Scan for the cell matching the given text and deliver its [X, Y] coordinate at center. 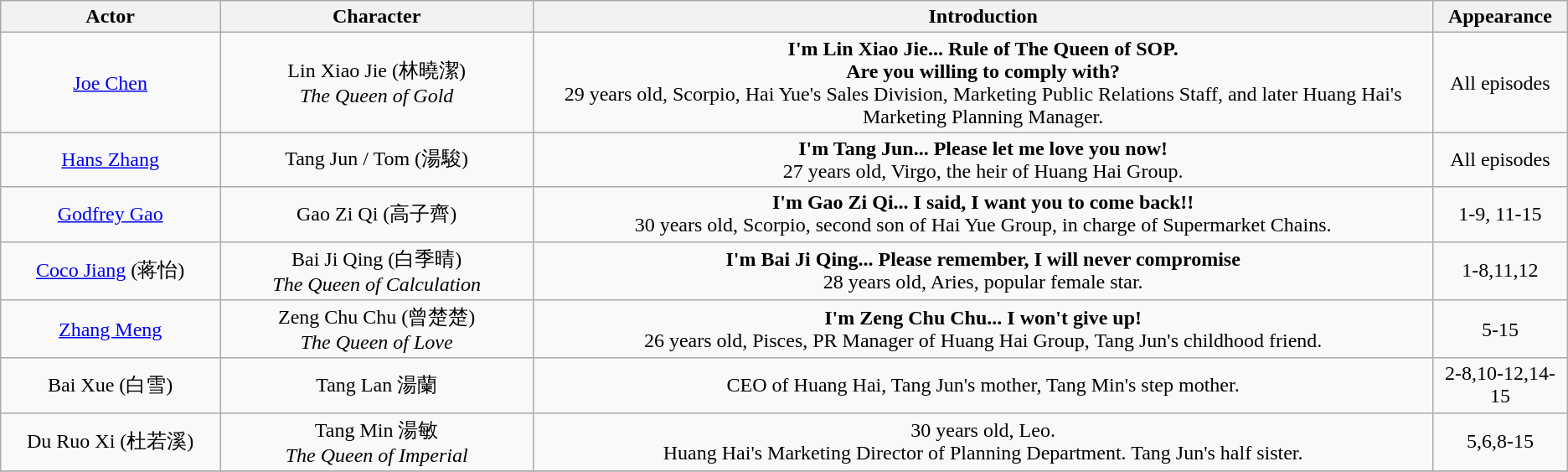
Godfrey Gao [111, 215]
Bai Ji Qing (白季晴) The Queen of Calculation [377, 271]
Hans Zhang [111, 159]
Gao Zi Qi (高子齊) [377, 215]
Bai Xue (白雪) [111, 386]
Actor [111, 17]
I'm Zeng Chu Chu... I won't give up!26 years old, Pisces, PR Manager of Huang Hai Group, Tang Jun's childhood friend. [983, 329]
CEO of Huang Hai, Tang Jun's mother, Tang Min's step mother. [983, 386]
5,6,8-15 [1501, 442]
Introduction [983, 17]
I'm Gao Zi Qi... I said, I want you to come back!! 30 years old, Scorpio, second son of Hai Yue Group, in charge of Supermarket Chains. [983, 215]
Du Ruo Xi (杜若溪) [111, 442]
Zhang Meng [111, 329]
I'm Tang Jun... Please let me love you now! 27 years old, Virgo, the heir of Huang Hai Group. [983, 159]
Tang Min 湯敏 The Queen of Imperial [377, 442]
Zeng Chu Chu (曾楚楚) The Queen of Love [377, 329]
Joe Chen [111, 82]
1-8,11,12 [1501, 271]
Appearance [1501, 17]
5-15 [1501, 329]
Lin Xiao Jie (林曉潔) The Queen of Gold [377, 82]
1-9, 11-15 [1501, 215]
Tang Lan 湯蘭 [377, 386]
Coco Jiang (蒋怡) [111, 271]
Character [377, 17]
Tang Jun / Tom (湯駿) [377, 159]
I'm Bai Ji Qing... Please remember, I will never compromise 28 years old, Aries, popular female star. [983, 271]
30 years old, Leo. Huang Hai's Marketing Director of Planning Department. Tang Jun's half sister. [983, 442]
2-8,10-12,14-15 [1501, 386]
